Output the [x, y] coordinate of the center of the cell containing the given text.  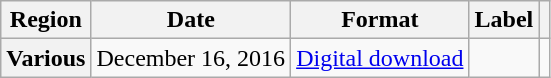
Label [504, 20]
Format [380, 20]
Digital download [380, 58]
Region [46, 20]
Date [191, 20]
Various [46, 58]
December 16, 2016 [191, 58]
